Identify which cell holds the provided text, then report its (X, Y) central coordinate. 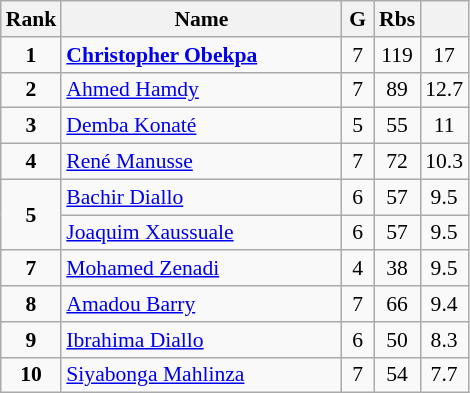
54 (397, 375)
Demba Konaté (201, 126)
Name (201, 19)
Ibrahima Diallo (201, 340)
Bachir Diallo (201, 197)
Rbs (397, 19)
10.3 (444, 162)
Christopher Obekpa (201, 55)
2 (32, 90)
9.4 (444, 304)
11 (444, 126)
Ahmed Hamdy (201, 90)
55 (397, 126)
8 (32, 304)
3 (32, 126)
Joaquim Xaussuale (201, 233)
9 (32, 340)
1 (32, 55)
72 (397, 162)
Amadou Barry (201, 304)
7.7 (444, 375)
38 (397, 269)
G (358, 19)
René Manusse (201, 162)
8.3 (444, 340)
89 (397, 90)
Siyabonga Mahlinza (201, 375)
12.7 (444, 90)
Rank (32, 19)
119 (397, 55)
Mohamed Zenadi (201, 269)
17 (444, 55)
10 (32, 375)
50 (397, 340)
66 (397, 304)
